Determine the (X, Y) coordinate at the center of the cell enclosing the given text.  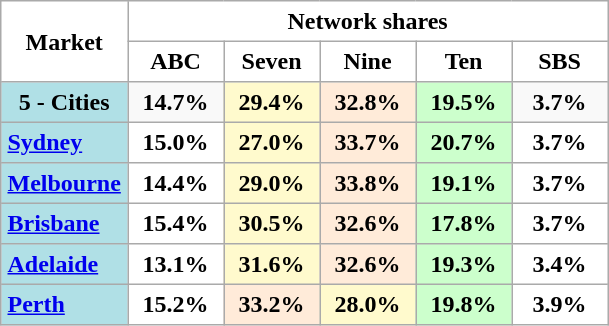
32.8% (368, 102)
31.6% (272, 264)
13.1% (176, 264)
19.3% (464, 264)
Adelaide (64, 264)
Sydney (64, 142)
14.7% (176, 102)
3.9% (560, 304)
Melbourne (64, 183)
5 - Cities (64, 102)
15.4% (176, 223)
SBS (560, 61)
Network shares (368, 21)
ABC (176, 61)
15.2% (176, 304)
19.8% (464, 304)
28.0% (368, 304)
29.4% (272, 102)
14.4% (176, 183)
Seven (272, 61)
Nine (368, 61)
19.5% (464, 102)
33.8% (368, 183)
27.0% (272, 142)
3.4% (560, 264)
Brisbane (64, 223)
15.0% (176, 142)
29.0% (272, 183)
17.8% (464, 223)
Ten (464, 61)
33.7% (368, 142)
Market (64, 42)
33.2% (272, 304)
30.5% (272, 223)
19.1% (464, 183)
Perth (64, 304)
20.7% (464, 142)
